For the text-containing cell, return its midpoint in [X, Y] coordinate format. 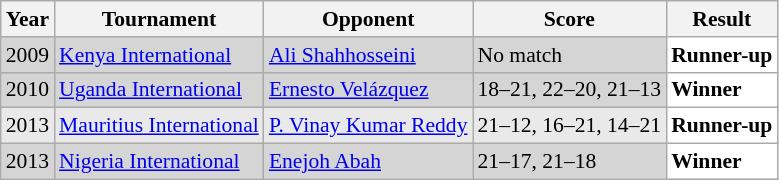
Nigeria International [159, 162]
Year [28, 19]
No match [569, 55]
Enejoh Abah [368, 162]
Ernesto Velázquez [368, 90]
P. Vinay Kumar Reddy [368, 126]
Tournament [159, 19]
Opponent [368, 19]
Ali Shahhosseini [368, 55]
Score [569, 19]
2009 [28, 55]
Result [722, 19]
2010 [28, 90]
Kenya International [159, 55]
21–17, 21–18 [569, 162]
21–12, 16–21, 14–21 [569, 126]
18–21, 22–20, 21–13 [569, 90]
Mauritius International [159, 126]
Uganda International [159, 90]
